Return the [X, Y] coordinate for the center point of the cell that contains the specified text.  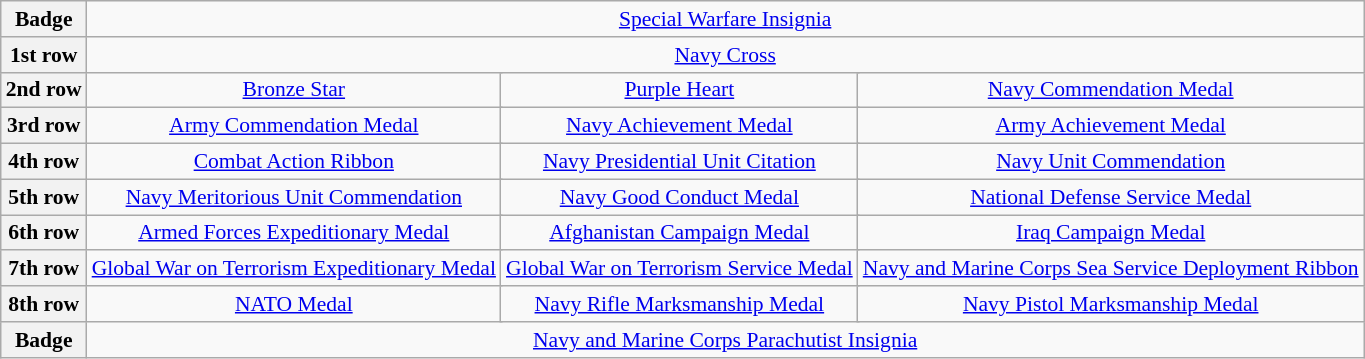
Afghanistan Campaign Medal [680, 233]
Special Warfare Insignia [726, 19]
4th row [44, 162]
Navy Achievement Medal [680, 126]
Armed Forces Expeditionary Medal [294, 233]
Navy Rifle Marksmanship Medal [680, 304]
Navy Unit Commendation [1111, 162]
Army Achievement Medal [1111, 126]
2nd row [44, 90]
1st row [44, 55]
7th row [44, 269]
Navy and Marine Corps Parachutist Insignia [726, 340]
Navy Meritorious Unit Commendation [294, 197]
Global War on Terrorism Service Medal [680, 269]
Purple Heart [680, 90]
Global War on Terrorism Expeditionary Medal [294, 269]
National Defense Service Medal [1111, 197]
Navy Pistol Marksmanship Medal [1111, 304]
Navy Presidential Unit Citation [680, 162]
Navy Commendation Medal [1111, 90]
8th row [44, 304]
Navy and Marine Corps Sea Service Deployment Ribbon [1111, 269]
NATO Medal [294, 304]
5th row [44, 197]
Combat Action Ribbon [294, 162]
Army Commendation Medal [294, 126]
Navy Good Conduct Medal [680, 197]
Bronze Star [294, 90]
Navy Cross [726, 55]
3rd row [44, 126]
6th row [44, 233]
Iraq Campaign Medal [1111, 233]
